Identify which cell holds the provided text, then report its (X, Y) central coordinate. 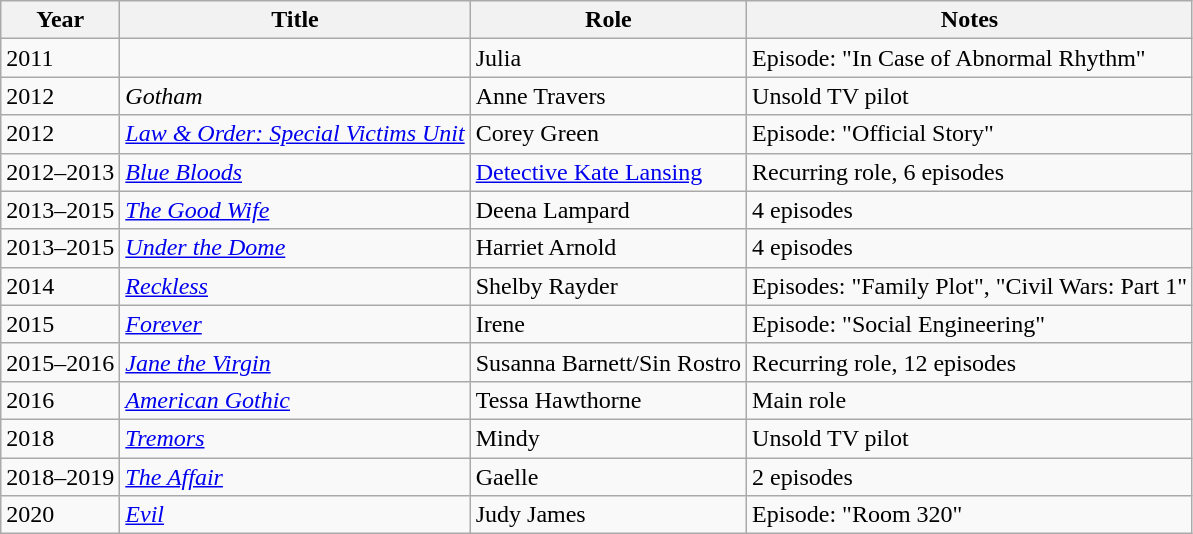
Blue Bloods (295, 172)
Jane the Virgin (295, 362)
Notes (970, 20)
Mindy (608, 438)
Corey Green (608, 134)
The Good Wife (295, 210)
2015 (60, 324)
2 episodes (970, 477)
Episode: "Official Story" (970, 134)
Harriet Arnold (608, 248)
2011 (60, 58)
2015–2016 (60, 362)
Role (608, 20)
Recurring role, 6 episodes (970, 172)
Tessa Hawthorne (608, 400)
Episode: "Room 320" (970, 515)
Law & Order: Special Victims Unit (295, 134)
2018–2019 (60, 477)
Susanna Barnett/Sin Rostro (608, 362)
Gotham (295, 96)
Anne Travers (608, 96)
Julia (608, 58)
2012–2013 (60, 172)
Detective Kate Lansing (608, 172)
Year (60, 20)
Main role (970, 400)
Recurring role, 12 episodes (970, 362)
The Affair (295, 477)
Forever (295, 324)
Irene (608, 324)
2014 (60, 286)
Deena Lampard (608, 210)
Judy James (608, 515)
Under the Dome (295, 248)
Evil (295, 515)
Reckless (295, 286)
2020 (60, 515)
American Gothic (295, 400)
Episode: "In Case of Abnormal Rhythm" (970, 58)
Shelby Rayder (608, 286)
2016 (60, 400)
2018 (60, 438)
Tremors (295, 438)
Episodes: "Family Plot", "Civil Wars: Part 1" (970, 286)
Gaelle (608, 477)
Episode: "Social Engineering" (970, 324)
Title (295, 20)
